Determine the [X, Y] coordinate at the center of the cell enclosing the given text.  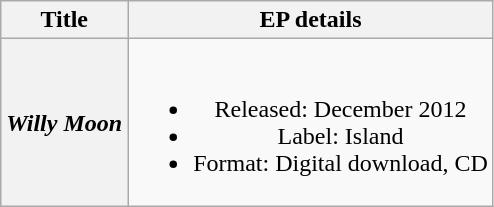
Title [64, 20]
EP details [311, 20]
Willy Moon [64, 122]
Released: December 2012Label: IslandFormat: Digital download, CD [311, 122]
